Locate the cell with the specified text and output its (X, Y) center coordinate. 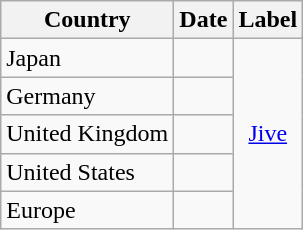
Jive (268, 134)
Germany (88, 96)
Label (268, 20)
Country (88, 20)
United Kingdom (88, 134)
Date (204, 20)
United States (88, 172)
Japan (88, 58)
Europe (88, 210)
